Return the [x, y] coordinate for the center point of the cell that contains the specified text.  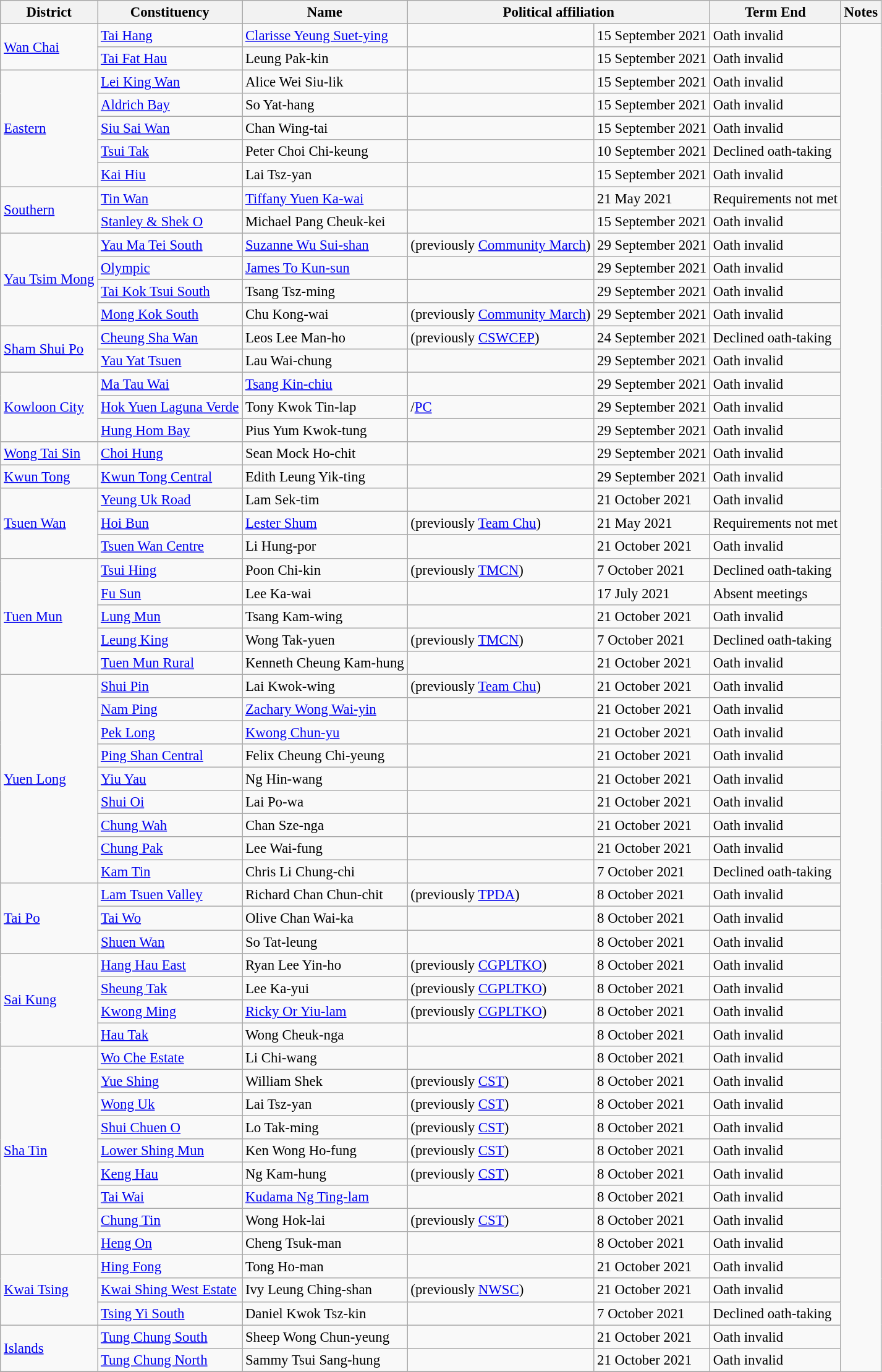
Lai Po-wa [325, 802]
24 September 2021 [652, 337]
Term End [776, 12]
(previously NWSC) [501, 1290]
Olympic [170, 268]
Leos Lee Man-ho [325, 337]
Ping Shan Central [170, 756]
17 July 2021 [652, 593]
Lau Wai-chung [325, 361]
Tai Wo [170, 918]
Wong Tak-yuen [325, 640]
/PC [501, 407]
Kwai Tsing [49, 1290]
Sham Shui Po [49, 349]
Lee Ka-yui [325, 988]
Ken Wong Ho-fung [325, 1151]
Hing Fong [170, 1267]
Ma Tau Wai [170, 384]
Zachary Wong Wai-yin [325, 709]
Lung Mun [170, 616]
(previously CSWCEP) [501, 337]
Lam Tsuen Valley [170, 896]
Tuen Mun [49, 616]
10 September 2021 [652, 151]
Pek Long [170, 732]
Tai Wai [170, 1197]
Leung Pak-kin [325, 59]
Heng On [170, 1243]
Tung Chung South [170, 1337]
Yue Shing [170, 1081]
Ivy Leung Ching-shan [325, 1290]
Michael Pang Cheuk-kei [325, 221]
Siu Sai Wan [170, 129]
Sheep Wong Chun-yeung [325, 1337]
Tsang Tsz-ming [325, 291]
Suzanne Wu Sui-shan [325, 245]
Absent meetings [776, 593]
Kowloon City [49, 407]
Tung Chung North [170, 1360]
Fu Sun [170, 593]
Lee Ka-wai [325, 593]
Islands [49, 1349]
Wong Uk [170, 1104]
Hau Tak [170, 1035]
Pius Yum Kwok-tung [325, 431]
Ryan Lee Yin-ho [325, 965]
Wan Chai [49, 47]
Aldrich Bay [170, 105]
Tai Po [49, 918]
Cheng Tsuk-man [325, 1243]
Constituency [170, 12]
Richard Chan Chun-chit [325, 896]
Notes [860, 12]
William Shek [325, 1081]
Chan Wing-tai [325, 129]
Cheung Sha Wan [170, 337]
Leung King [170, 640]
Kwong Chun-yu [325, 732]
Lester Shum [325, 523]
James To Kun-sun [325, 268]
Felix Cheung Chi-yeung [325, 756]
Ng Kam-hung [325, 1174]
Ng Hin-wang [325, 779]
Yau Ma Tei South [170, 245]
Kenneth Cheung Kam-hung [325, 663]
Tony Kwok Tin-lap [325, 407]
Li Chi-wang [325, 1058]
Tsang Kin-chiu [325, 384]
Tsuen Wan Centre [170, 547]
Kam Tin [170, 872]
Tai Kok Tsui South [170, 291]
Chung Wah [170, 826]
Tong Ho-man [325, 1267]
Tai Fat Hau [170, 59]
Tsui Hing [170, 570]
District [49, 12]
Chu Kong-wai [325, 315]
Choi Hung [170, 454]
Chung Tin [170, 1221]
Shuen Wan [170, 942]
Tsing Yi South [170, 1313]
Nam Ping [170, 709]
Shui Oi [170, 802]
Mong Kok South [170, 315]
Alice Wei Siu-lik [325, 82]
Eastern [49, 129]
Kwun Tong Central [170, 477]
Yeung Uk Road [170, 500]
Yau Yat Tsuen [170, 361]
Sean Mock Ho-chit [325, 454]
Kwong Ming [170, 1011]
Sheung Tak [170, 988]
Lo Tak-ming [325, 1127]
Daniel Kwok Tsz-kin [325, 1313]
Chung Pak [170, 849]
Tai Hang [170, 36]
Edith Leung Yik-ting [325, 477]
Tuen Mun Rural [170, 663]
Chris Li Chung-chi [325, 872]
Tsang Kam-wing [325, 616]
Kwun Tong [49, 477]
Clarisse Yeung Suet-ying [325, 36]
Wong Hok-lai [325, 1221]
Southern [49, 210]
Wong Cheuk-nga [325, 1035]
Shui Chuen O [170, 1127]
Lee Wai-fung [325, 849]
Wong Tai Sin [49, 454]
Poon Chi-kin [325, 570]
Sha Tin [49, 1151]
So Tat-leung [325, 942]
Chan Sze-nga [325, 826]
(previously TPDA) [501, 896]
Stanley & Shek O [170, 221]
Name [325, 12]
Yiu Yau [170, 779]
Kai Hiu [170, 175]
Political affiliation [559, 12]
Sammy Tsui Sang-hung [325, 1360]
Lower Shing Mun [170, 1151]
Lai Kwok-wing [325, 686]
Yuen Long [49, 779]
Tin Wan [170, 198]
Tsui Tak [170, 151]
Li Hung-por [325, 547]
Shui Pin [170, 686]
Hang Hau East [170, 965]
Tiffany Yuen Ka-wai [325, 198]
Kudama Ng Ting-lam [325, 1197]
Peter Choi Chi-keung [325, 151]
Hok Yuen Laguna Verde [170, 407]
Yau Tsim Mong [49, 279]
Hoi Bun [170, 523]
Lei King Wan [170, 82]
Kwai Shing West Estate [170, 1290]
Lam Sek-tim [325, 500]
Tsuen Wan [49, 523]
Sai Kung [49, 999]
So Yat-hang [325, 105]
Ricky Or Yiu-lam [325, 1011]
Olive Chan Wai-ka [325, 918]
Wo Che Estate [170, 1058]
Hung Hom Bay [170, 431]
Keng Hau [170, 1174]
